Output the (x, y) coordinate of the center of the cell containing the given text.  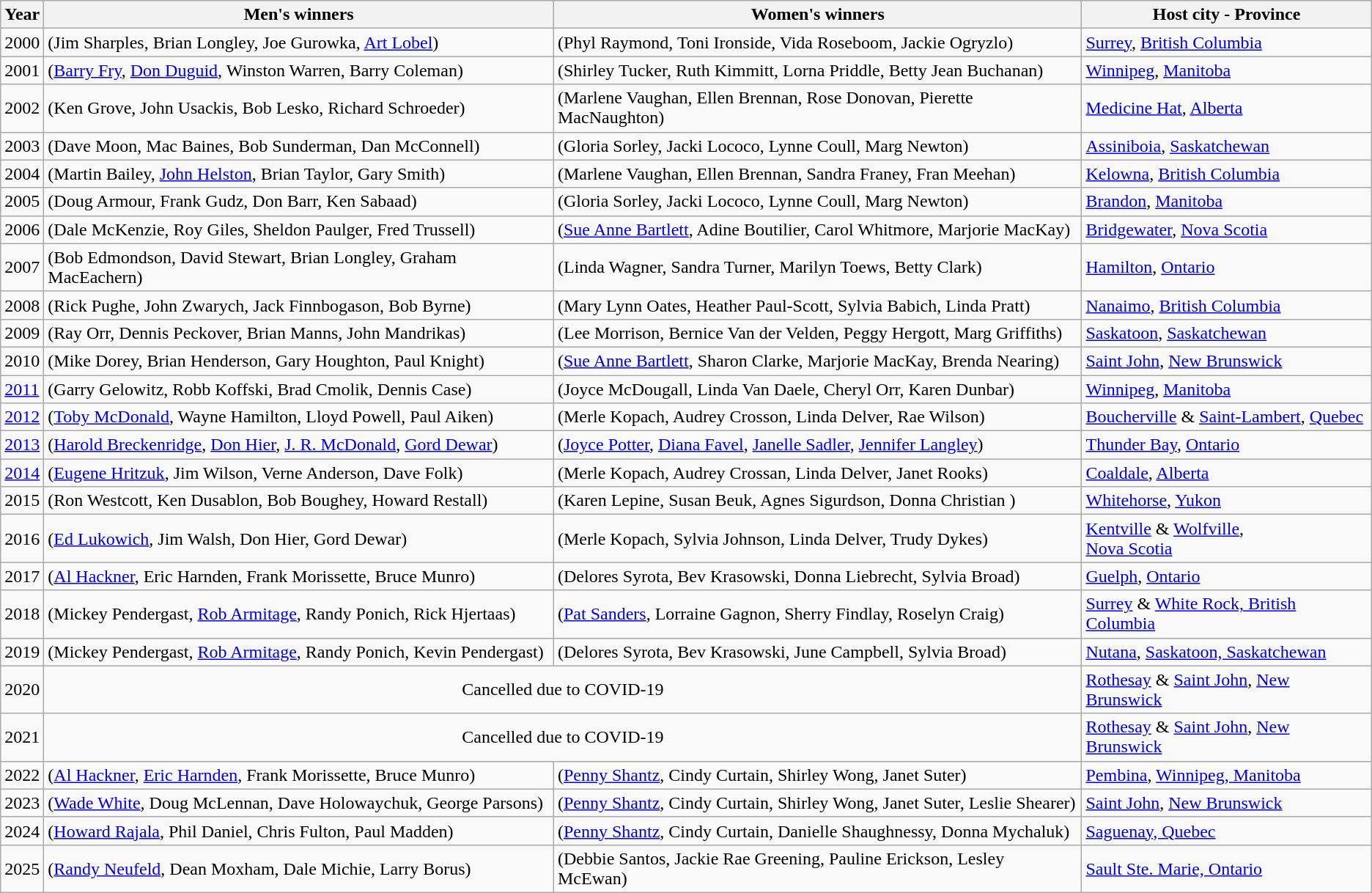
(Phyl Raymond, Toni Ironside, Vida Roseboom, Jackie Ogryzlo) (817, 43)
2014 (22, 473)
2001 (22, 70)
(Toby McDonald, Wayne Hamilton, Lloyd Powell, Paul Aiken) (299, 417)
2023 (22, 803)
(Penny Shantz, Cindy Curtain, Shirley Wong, Janet Suter, Leslie Shearer) (817, 803)
Boucherville & Saint-Lambert, Quebec (1227, 417)
(Lee Morrison, Bernice Van der Velden, Peggy Hergott, Marg Griffiths) (817, 333)
Host city - Province (1227, 15)
(Mary Lynn Oates, Heather Paul-Scott, Sylvia Babich, Linda Pratt) (817, 305)
(Jim Sharples, Brian Longley, Joe Gurowka, Art Lobel) (299, 43)
(Ron Westcott, Ken Dusablon, Bob Boughey, Howard Restall) (299, 501)
(Marlene Vaughan, Ellen Brennan, Rose Donovan, Pierette MacNaughton) (817, 109)
2002 (22, 109)
(Dale McKenzie, Roy Giles, Sheldon Paulger, Fred Trussell) (299, 229)
(Barry Fry, Don Duguid, Winston Warren, Barry Coleman) (299, 70)
(Marlene Vaughan, Ellen Brennan, Sandra Franey, Fran Meehan) (817, 174)
2016 (22, 538)
2008 (22, 305)
2019 (22, 652)
(Ed Lukowich, Jim Walsh, Don Hier, Gord Dewar) (299, 538)
2020 (22, 689)
(Joyce Potter, Diana Favel, Janelle Sadler, Jennifer Langley) (817, 445)
2017 (22, 576)
2009 (22, 333)
Nanaimo, British Columbia (1227, 305)
(Delores Syrota, Bev Krasowski, Donna Liebrecht, Sylvia Broad) (817, 576)
(Ken Grove, John Usackis, Bob Lesko, Richard Schroeder) (299, 109)
2018 (22, 614)
(Doug Armour, Frank Gudz, Don Barr, Ken Sabaad) (299, 202)
(Mike Dorey, Brian Henderson, Gary Houghton, Paul Knight) (299, 361)
Women's winners (817, 15)
(Ray Orr, Dennis Peckover, Brian Manns, John Mandrikas) (299, 333)
Surrey, British Columbia (1227, 43)
Medicine Hat, Alberta (1227, 109)
2006 (22, 229)
2010 (22, 361)
(Karen Lepine, Susan Beuk, Agnes Sigurdson, Donna Christian ) (817, 501)
Assiniboia, Saskatchewan (1227, 146)
(Bob Edmondson, David Stewart, Brian Longley, Graham MacEachern) (299, 267)
Surrey & White Rock, British Columbia (1227, 614)
Kelowna, British Columbia (1227, 174)
(Debbie Santos, Jackie Rae Greening, Pauline Erickson, Lesley McEwan) (817, 868)
2000 (22, 43)
(Sue Anne Bartlett, Sharon Clarke, Marjorie MacKay, Brenda Nearing) (817, 361)
(Rick Pughe, John Zwarych, Jack Finnbogason, Bob Byrne) (299, 305)
2021 (22, 738)
Saskatoon, Saskatchewan (1227, 333)
(Merle Kopach, Audrey Crosson, Linda Delver, Rae Wilson) (817, 417)
(Sue Anne Bartlett, Adine Boutilier, Carol Whitmore, Marjorie MacKay) (817, 229)
(Martin Bailey, John Helston, Brian Taylor, Gary Smith) (299, 174)
Coaldale, Alberta (1227, 473)
(Garry Gelowitz, Robb Koffski, Brad Cmolik, Dennis Case) (299, 389)
Guelph, Ontario (1227, 576)
(Joyce McDougall, Linda Van Daele, Cheryl Orr, Karen Dunbar) (817, 389)
Brandon, Manitoba (1227, 202)
Nutana, Saskatoon, Saskatchewan (1227, 652)
(Delores Syrota, Bev Krasowski, June Campbell, Sylvia Broad) (817, 652)
Whitehorse, Yukon (1227, 501)
(Linda Wagner, Sandra Turner, Marilyn Toews, Betty Clark) (817, 267)
2024 (22, 831)
Bridgewater, Nova Scotia (1227, 229)
(Merle Kopach, Sylvia Johnson, Linda Delver, Trudy Dykes) (817, 538)
Saguenay, Quebec (1227, 831)
(Dave Moon, Mac Baines, Bob Sunderman, Dan McConnell) (299, 146)
(Randy Neufeld, Dean Moxham, Dale Michie, Larry Borus) (299, 868)
Pembina, Winnipeg, Manitoba (1227, 775)
2003 (22, 146)
(Shirley Tucker, Ruth Kimmitt, Lorna Priddle, Betty Jean Buchanan) (817, 70)
(Pat Sanders, Lorraine Gagnon, Sherry Findlay, Roselyn Craig) (817, 614)
(Mickey Pendergast, Rob Armitage, Randy Ponich, Kevin Pendergast) (299, 652)
2005 (22, 202)
2004 (22, 174)
(Merle Kopach, Audrey Crossan, Linda Delver, Janet Rooks) (817, 473)
(Penny Shantz, Cindy Curtain, Shirley Wong, Janet Suter) (817, 775)
(Mickey Pendergast, Rob Armitage, Randy Ponich, Rick Hjertaas) (299, 614)
(Penny Shantz, Cindy Curtain, Danielle Shaughnessy, Donna Mychaluk) (817, 831)
(Harold Breckenridge, Don Hier, J. R. McDonald, Gord Dewar) (299, 445)
2025 (22, 868)
2013 (22, 445)
Thunder Bay, Ontario (1227, 445)
Men's winners (299, 15)
2015 (22, 501)
2007 (22, 267)
(Wade White, Doug McLennan, Dave Holowaychuk, George Parsons) (299, 803)
Year (22, 15)
Hamilton, Ontario (1227, 267)
2011 (22, 389)
(Eugene Hritzuk, Jim Wilson, Verne Anderson, Dave Folk) (299, 473)
Kentville & Wolfville,Nova Scotia (1227, 538)
Sault Ste. Marie, Ontario (1227, 868)
2012 (22, 417)
(Howard Rajala, Phil Daniel, Chris Fulton, Paul Madden) (299, 831)
2022 (22, 775)
